Capture the cell that displays the provided text and extract its (x, y) central coordinate. 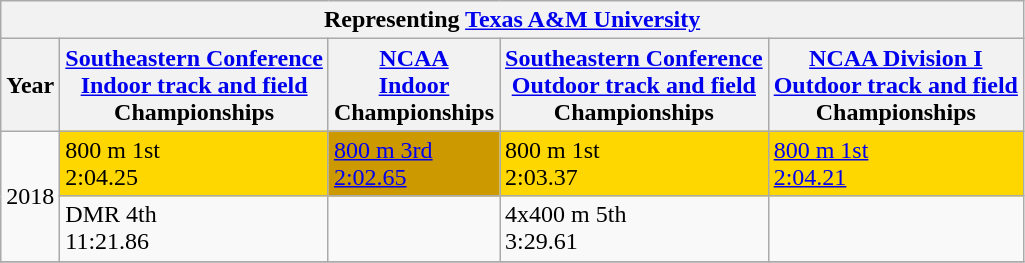
800 m 1st2:04.25 (194, 164)
DMR 4th11:21.86 (194, 228)
Representing Texas A&M University (512, 20)
800 m 1st2:04.21 (896, 164)
NCAA Division IOutdoor track and fieldChampionships (896, 85)
4x400 m 5th3:29.61 (634, 228)
NCAAIndoorChampionships (414, 85)
2018 (30, 196)
Year (30, 85)
800 m 1st2:03.37 (634, 164)
Southeastern ConferenceIndoor track and fieldChampionships (194, 85)
800 m 3rd2:02.65 (414, 164)
Southeastern ConferenceOutdoor track and fieldChampionships (634, 85)
